Identify which cell holds the provided text, then report its (X, Y) central coordinate. 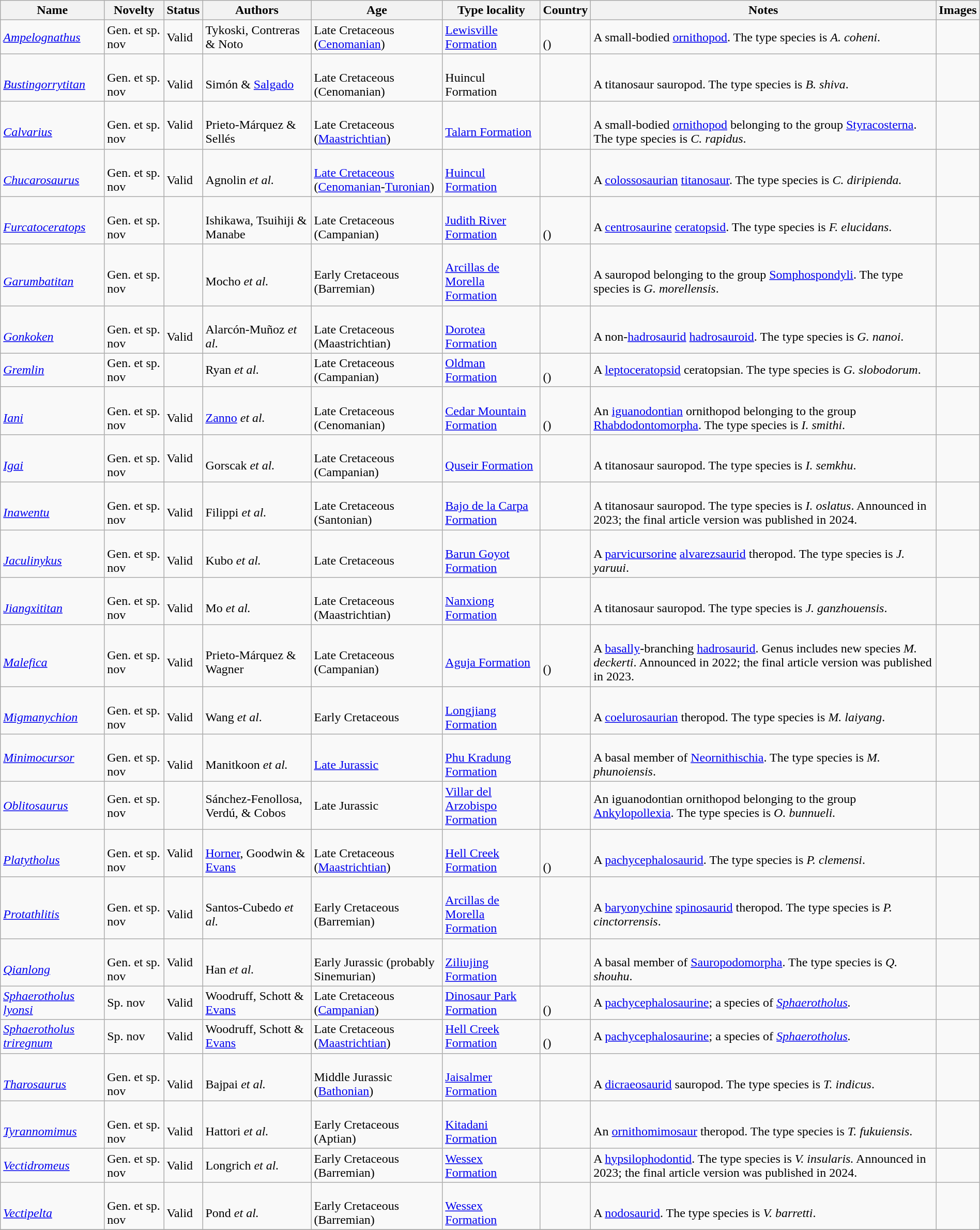
Protathlitis (53, 908)
Age (377, 10)
Middle Jurassic (Bathonian) (377, 1077)
Sánchez-Fenollosa, Verdú, & Cobos (257, 806)
Manitkoon et al. (257, 758)
Horner, Goodwin & Evans (257, 853)
Inawentu (53, 506)
Tharosaurus (53, 1077)
Villar del Arzobispo Formation (491, 806)
A small-bodied ornithopod. The type species is A. coheni. (763, 37)
A pachycephalosaurid. The type species is P. clemensi. (763, 853)
Bajpai et al. (257, 1077)
Ryan et al. (257, 370)
Early Jurassic (probably Sinemurian) (377, 962)
Calvarius (53, 125)
Kubo et al. (257, 553)
A dicraeosaurid sauropod. The type species is T. indicus. (763, 1077)
A colossosaurian titanosaur. The type species is C. diripienda. (763, 173)
Vectidromeus (53, 1165)
Country (565, 10)
Ishikawa, Tsuihiji & Manabe (257, 220)
Notes (763, 10)
Images (958, 10)
Igai (53, 458)
Dorotea Formation (491, 329)
A titanosaur sauropod. The type species is I. oslatus. Announced in 2023; the final article version was published in 2024. (763, 506)
A small-bodied ornithopod belonging to the group Styracosterna. The type species is C. rapidus. (763, 125)
Qianlong (53, 962)
Zanno et al. (257, 411)
Hattori et al. (257, 1125)
Aguja Formation (491, 656)
A leptoceratopsid ceratopsian. The type species is G. slobodorum. (763, 370)
Filippi et al. (257, 506)
Mo et al. (257, 601)
Bustingorrytitan (53, 78)
Dinosaur Park Formation (491, 1003)
Oldman Formation (491, 370)
A hypsilophodontid. The type species is V. insularis. Announced in 2023; the final article version was published in 2024. (763, 1165)
Sphaerotholus lyonsi (53, 1003)
Longrich et al. (257, 1165)
Bajo de la Carpa Formation (491, 506)
Late Cretaceous (Cenomanian-Turonian) (377, 173)
A titanosaur sauropod. The type species is B. shiva. (763, 78)
Garumbatitan (53, 275)
A coelurosaurian theropod. The type species is M. laiyang. (763, 710)
A non-hadrosaurid hadrosauroid. The type species is G. nanoi. (763, 329)
Tykoski, Contreras & Noto (257, 37)
Jaculinykus (53, 553)
A basal member of Sauropodomorpha. The type species is Q. shouhu. (763, 962)
Sphaerotholus triregnum (53, 1036)
Agnolin et al. (257, 173)
Name (53, 10)
A titanosaur sauropod. The type species is I. semkhu. (763, 458)
Kitadani Formation (491, 1125)
Early Cretaceous (377, 710)
Judith River Formation (491, 220)
Jaisalmer Formation (491, 1077)
Prieto-Márquez & Wagner (257, 656)
Pond et al. (257, 1206)
Alarcón-Muñoz et al. (257, 329)
Late Cretaceous (Santonian) (377, 506)
Prieto-Márquez & Sellés (257, 125)
Furcatoceratops (53, 220)
An iguanodontian ornithopod belonging to the group Rhabdodontomorpha. The type species is I. smithi. (763, 411)
A parvicursorine alvarezsaurid theropod. The type species is J. yaruui. (763, 553)
Simón & Salgado (257, 78)
Tyrannomimus (53, 1125)
Early Cretaceous (Aptian) (377, 1125)
Status (183, 10)
Quseir Formation (491, 458)
Chucarosaurus (53, 173)
Gremlin (53, 370)
A nodosaurid. The type species is V. barretti. (763, 1206)
An iguanodontian ornithopod belonging to the group Ankylopollexia. The type species is O. bunnueli. (763, 806)
Mocho et al. (257, 275)
Platytholus (53, 853)
Wang et al. (257, 710)
Iani (53, 411)
Lewisville Formation (491, 37)
A centrosaurine ceratopsid. The type species is F. elucidans. (763, 220)
Han et al. (257, 962)
Longjiang Formation (491, 710)
A sauropod belonging to the group Somphospondyli. The type species is G. morellensis. (763, 275)
Minimocursor (53, 758)
Gorscak et al. (257, 458)
Jiangxititan (53, 601)
A basally-branching hadrosaurid. Genus includes new species M. deckerti. Announced in 2022; the final article version was published in 2023. (763, 656)
Ziliujing Formation (491, 962)
Vectipelta (53, 1206)
An ornithomimosaur theropod. The type species is T. fukuiensis. (763, 1125)
Nanxiong Formation (491, 601)
Malefica (53, 656)
Barun Goyot Formation (491, 553)
A titanosaur sauropod. The type species is J. ganzhouensis. (763, 601)
Talarn Formation (491, 125)
Authors (257, 10)
Novelty (134, 10)
Late Cretaceous (377, 553)
A basal member of Neornithischia. The type species is M. phunoiensis. (763, 758)
Oblitosaurus (53, 806)
Phu Kradung Formation (491, 758)
Ampelognathus (53, 37)
Gonkoken (53, 329)
A baryonychine spinosaurid theropod. The type species is P. cinctorrensis. (763, 908)
Santos-Cubedo et al. (257, 908)
Migmanychion (53, 710)
Cedar Mountain Formation (491, 411)
Type locality (491, 10)
